Determine the [x, y] coordinate at the center of the cell enclosing the given text.  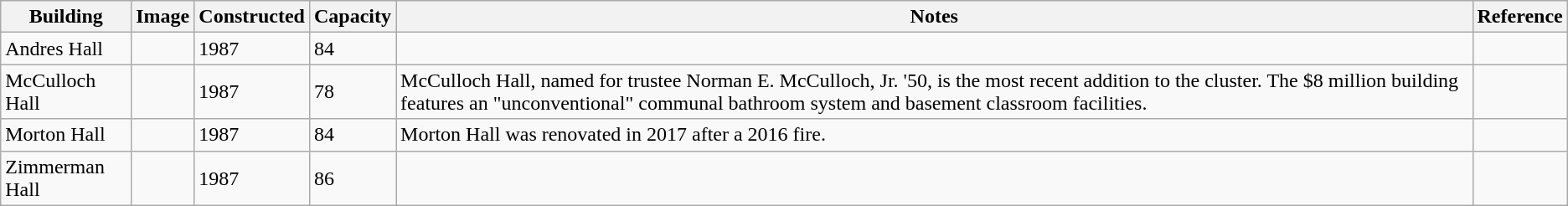
Morton Hall [66, 135]
Constructed [252, 17]
86 [352, 178]
Zimmerman Hall [66, 178]
Reference [1519, 17]
Building [66, 17]
Image [162, 17]
Andres Hall [66, 49]
Notes [935, 17]
Capacity [352, 17]
78 [352, 92]
McCulloch Hall [66, 92]
Morton Hall was renovated in 2017 after a 2016 fire. [935, 135]
